Capture the cell that displays the provided text and extract its (x, y) central coordinate. 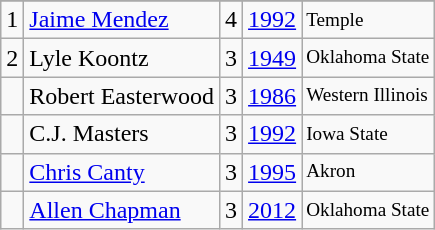
1 (12, 20)
4 (230, 20)
1986 (272, 96)
Jaime Mendez (122, 20)
Temple (368, 20)
2 (12, 58)
Western Illinois (368, 96)
1949 (272, 58)
Iowa State (368, 134)
Chris Canty (122, 172)
Allen Chapman (122, 210)
2012 (272, 210)
Lyle Koontz (122, 58)
1995 (272, 172)
Akron (368, 172)
Robert Easterwood (122, 96)
C.J. Masters (122, 134)
